For the text-containing cell, return its midpoint in [X, Y] coordinate format. 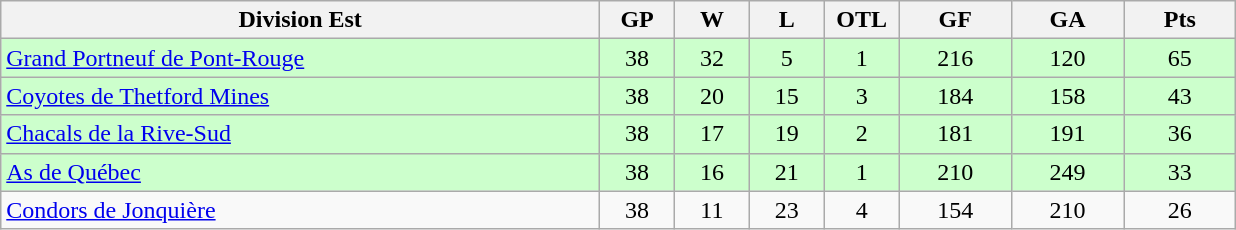
65 [1180, 58]
W [712, 20]
5 [786, 58]
23 [786, 210]
Division Est [300, 20]
Condors de Jonquière [300, 210]
19 [786, 134]
Coyotes de Thetford Mines [300, 96]
154 [955, 210]
33 [1180, 172]
GP [638, 20]
GA [1067, 20]
158 [1067, 96]
36 [1180, 134]
11 [712, 210]
Grand Portneuf de Pont-Rouge [300, 58]
249 [1067, 172]
As de Québec [300, 172]
26 [1180, 210]
17 [712, 134]
16 [712, 172]
184 [955, 96]
Chacals de la Rive-Sud [300, 134]
OTL [862, 20]
3 [862, 96]
191 [1067, 134]
2 [862, 134]
21 [786, 172]
4 [862, 210]
216 [955, 58]
120 [1067, 58]
32 [712, 58]
20 [712, 96]
Pts [1180, 20]
43 [1180, 96]
GF [955, 20]
L [786, 20]
15 [786, 96]
181 [955, 134]
